Output the (X, Y) coordinate of the center of the cell containing the given text.  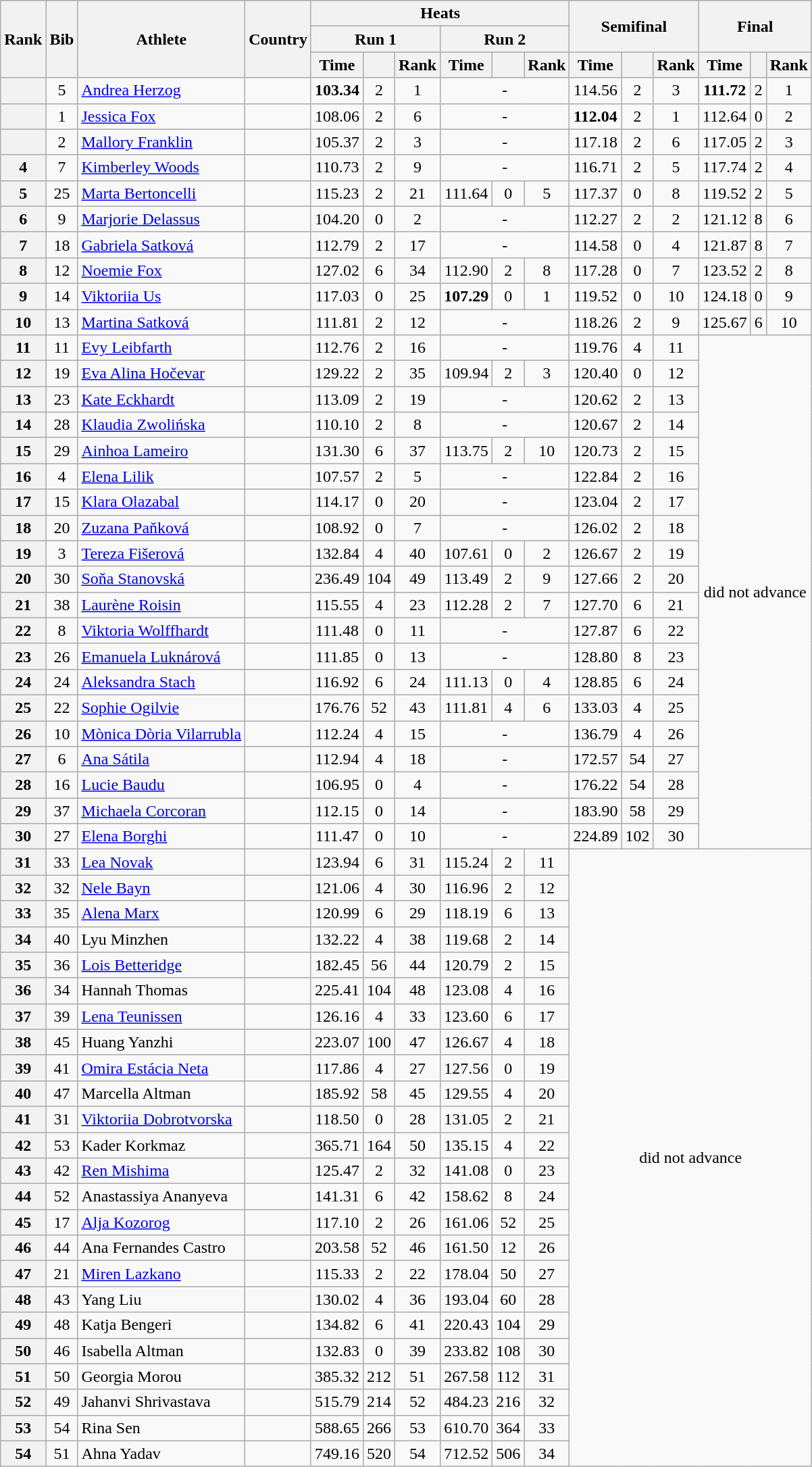
123.94 (336, 862)
111.48 (336, 630)
110.10 (336, 425)
117.37 (596, 193)
Soňa Stanovská (161, 579)
193.04 (466, 1299)
121.12 (724, 219)
122.84 (596, 476)
176.76 (336, 707)
131.05 (466, 1119)
Kimberley Woods (161, 168)
610.70 (466, 1428)
130.02 (336, 1299)
127.66 (596, 579)
364 (508, 1428)
Final (755, 26)
520 (380, 1453)
Heats (440, 14)
120.67 (596, 425)
129.22 (336, 374)
Mallory Franklin (161, 142)
Michaela Corcoran (161, 811)
Viktoriia Dobrotvorska (161, 1119)
113.75 (466, 451)
588.65 (336, 1428)
141.31 (336, 1197)
120.40 (596, 374)
Martina Satková (161, 322)
185.92 (336, 1093)
Kate Eckhardt (161, 399)
Andrea Herzog (161, 91)
Alena Marx (161, 914)
183.90 (596, 811)
133.03 (596, 707)
111.85 (336, 656)
119.76 (596, 348)
161.50 (466, 1248)
Gabriela Satková (161, 245)
107.29 (466, 296)
Athlete (161, 39)
Yang Liu (161, 1299)
Huang Yanzhi (161, 1042)
123.60 (466, 1016)
116.71 (596, 168)
106.95 (336, 785)
Nele Bayn (161, 888)
236.49 (336, 579)
120.73 (596, 451)
141.08 (466, 1171)
116.92 (336, 682)
Lea Novak (161, 862)
128.80 (596, 656)
164 (380, 1145)
Ana Sátila (161, 760)
107.61 (466, 553)
Laurène Roisin (161, 605)
117.05 (724, 142)
125.67 (724, 322)
Semifinal (634, 26)
128.85 (596, 682)
223.07 (336, 1042)
121.06 (336, 888)
Sophie Ogilvie (161, 707)
224.89 (596, 837)
Emanuela Luknárová (161, 656)
115.23 (336, 193)
108.92 (336, 528)
Hannah Thomas (161, 991)
104.20 (336, 219)
Marjorie Delassus (161, 219)
132.83 (336, 1351)
102 (638, 837)
Aleksandra Stach (161, 682)
60 (508, 1299)
112.04 (596, 116)
Katja Bengeri (161, 1325)
Elena Lilik (161, 476)
Elena Borghi (161, 837)
111.64 (466, 193)
Viktoria Wolffhardt (161, 630)
113.49 (466, 579)
111.13 (466, 682)
119.68 (466, 939)
Rina Sen (161, 1428)
Georgia Morou (161, 1376)
Marta Bertoncelli (161, 193)
129.55 (466, 1093)
Kader Korkmaz (161, 1145)
214 (380, 1402)
172.57 (596, 760)
115.55 (336, 605)
117.10 (336, 1222)
Alja Kozorog (161, 1222)
107.57 (336, 476)
120.99 (336, 914)
110.73 (336, 168)
105.37 (336, 142)
Zuzana Paňková (161, 528)
125.47 (336, 1171)
112.94 (336, 760)
112.76 (336, 348)
114.58 (596, 245)
178.04 (466, 1274)
117.74 (724, 168)
Ren Mishima (161, 1171)
123.04 (596, 502)
Klara Olazabal (161, 502)
131.30 (336, 451)
117.03 (336, 296)
127.70 (596, 605)
Lois Betteridge (161, 965)
203.58 (336, 1248)
118.26 (596, 322)
121.87 (724, 245)
109.94 (466, 374)
112.90 (466, 270)
117.86 (336, 1068)
111.72 (724, 91)
123.08 (466, 991)
103.34 (336, 91)
115.33 (336, 1274)
515.79 (336, 1402)
114.17 (336, 502)
Viktoriia Us (161, 296)
112.28 (466, 605)
56 (380, 965)
Miren Lazkano (161, 1274)
Mònica Dòria Vilarrubla (161, 733)
220.43 (466, 1325)
100 (380, 1042)
111.47 (336, 837)
749.16 (336, 1453)
Lena Teunissen (161, 1016)
Isabella Altman (161, 1351)
Lucie Baudu (161, 785)
132.84 (336, 553)
126.16 (336, 1016)
123.52 (724, 270)
135.15 (466, 1145)
Omira Estácia Neta (161, 1068)
233.82 (466, 1351)
267.58 (466, 1376)
Jessica Fox (161, 116)
176.22 (596, 785)
Run 2 (505, 39)
Lyu Minzhen (161, 939)
Anastassiya Ananyeva (161, 1197)
Ainhoa Lameiro (161, 451)
182.45 (336, 965)
158.62 (466, 1197)
Ana Fernandes Castro (161, 1248)
Ahna Yadav (161, 1453)
132.22 (336, 939)
Klaudia Zwolińska (161, 425)
118.19 (466, 914)
Jahanvi Shrivastava (161, 1402)
216 (508, 1402)
108 (508, 1351)
127.87 (596, 630)
212 (380, 1376)
Evy Leibfarth (161, 348)
126.02 (596, 528)
Run 1 (376, 39)
117.18 (596, 142)
161.06 (466, 1222)
112.27 (596, 219)
266 (380, 1428)
114.56 (596, 91)
127.02 (336, 270)
134.82 (336, 1325)
Country (278, 39)
127.56 (466, 1068)
Tereza Fišerová (161, 553)
117.28 (596, 270)
Bib (62, 39)
115.24 (466, 862)
108.06 (336, 116)
112 (508, 1376)
112.15 (336, 811)
Marcella Altman (161, 1093)
113.09 (336, 399)
Noemie Fox (161, 270)
118.50 (336, 1119)
124.18 (724, 296)
385.32 (336, 1376)
712.52 (466, 1453)
365.71 (336, 1145)
Eva Alina Hočevar (161, 374)
484.23 (466, 1402)
136.79 (596, 733)
112.79 (336, 245)
506 (508, 1453)
112.64 (724, 116)
225.41 (336, 991)
112.24 (336, 733)
116.96 (466, 888)
120.62 (596, 399)
120.79 (466, 965)
